Capture the cell that displays the provided text and extract its (X, Y) central coordinate. 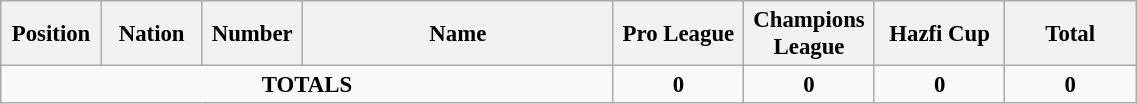
Position (52, 34)
TOTALS (307, 85)
Number (252, 34)
Nation (152, 34)
Name (458, 34)
Total (1070, 34)
Champions League (810, 34)
Hazfi Cup (940, 34)
Pro League (678, 34)
